Pinpoint the cell where the given text exists, returning its [X, Y] midpoint coordinate. 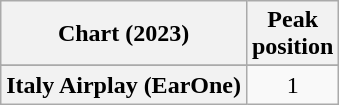
Chart (2023) [124, 34]
Italy Airplay (EarOne) [124, 85]
Peakposition [292, 34]
1 [292, 85]
